Extract the [X, Y] coordinate from the center of the cell holding the provided text.  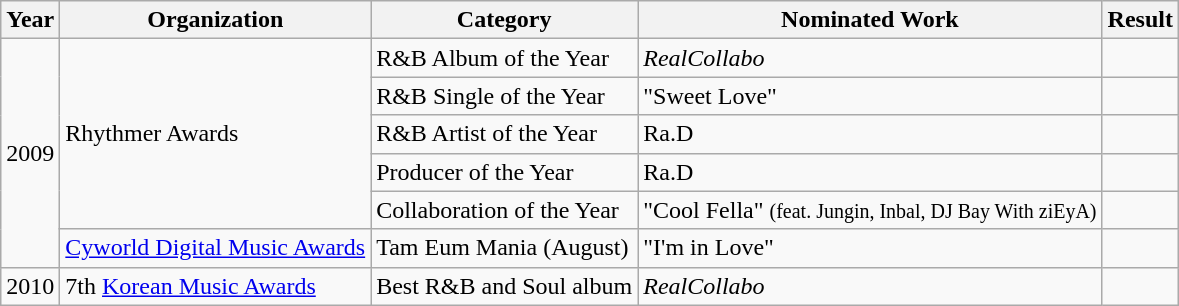
Rhythmer Awards [216, 134]
2010 [30, 286]
Organization [216, 20]
"Cool Fella" (feat. Jungin, Inbal, DJ Bay With ziEyA) [870, 210]
Cyworld Digital Music Awards [216, 248]
Best R&B and Soul album [504, 286]
"Sweet Love" [870, 96]
Collaboration of the Year [504, 210]
Nominated Work [870, 20]
2009 [30, 153]
Category [504, 20]
R&B Artist of the Year [504, 134]
Tam Eum Mania (August) [504, 248]
Year [30, 20]
Producer of the Year [504, 172]
Result [1140, 20]
R&B Album of the Year [504, 58]
"I'm in Love" [870, 248]
7th Korean Music Awards [216, 286]
R&B Single of the Year [504, 96]
